Output the (X, Y) coordinate of the center of the cell containing the given text.  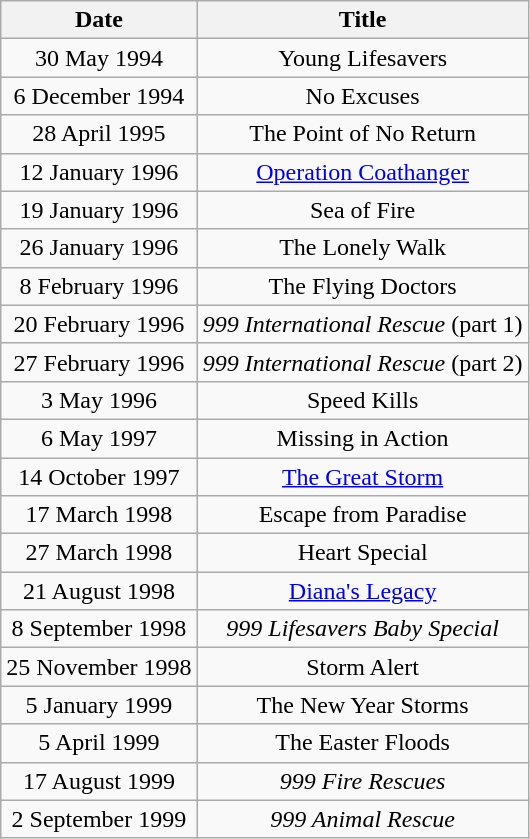
The Lonely Walk (362, 248)
The Great Storm (362, 477)
3 May 1996 (99, 400)
Missing in Action (362, 438)
19 January 1996 (99, 210)
Speed Kills (362, 400)
999 Lifesavers Baby Special (362, 629)
No Excuses (362, 96)
14 October 1997 (99, 477)
28 April 1995 (99, 134)
27 March 1998 (99, 553)
30 May 1994 (99, 58)
17 March 1998 (99, 515)
The New Year Storms (362, 705)
Title (362, 20)
999 International Rescue (part 2) (362, 362)
17 August 1999 (99, 781)
The Point of No Return (362, 134)
The Flying Doctors (362, 286)
8 February 1996 (99, 286)
999 Fire Rescues (362, 781)
Sea of Fire (362, 210)
Heart Special (362, 553)
2 September 1999 (99, 819)
Escape from Paradise (362, 515)
5 April 1999 (99, 743)
Operation Coathanger (362, 172)
5 January 1999 (99, 705)
Storm Alert (362, 667)
999 Animal Rescue (362, 819)
12 January 1996 (99, 172)
Young Lifesavers (362, 58)
20 February 1996 (99, 324)
Diana's Legacy (362, 591)
27 February 1996 (99, 362)
The Easter Floods (362, 743)
21 August 1998 (99, 591)
25 November 1998 (99, 667)
6 May 1997 (99, 438)
8 September 1998 (99, 629)
6 December 1994 (99, 96)
Date (99, 20)
999 International Rescue (part 1) (362, 324)
26 January 1996 (99, 248)
